Return [X, Y] of the center of cell containing provided text 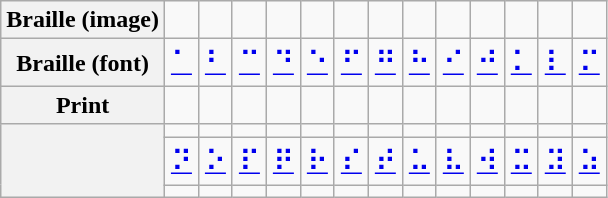
⠭ [521, 162]
⠍ [589, 62]
⠉ [249, 62]
Print [83, 105]
⠥ [419, 162]
⠵ [589, 162]
⠅ [521, 62]
⠺ [487, 162]
⠊ [453, 62]
⠕ [215, 162]
⠁ [181, 62]
⠎ [351, 162]
⠽ [555, 162]
⠏ [249, 162]
Braille (font) [83, 62]
⠋ [351, 62]
⠞ [385, 162]
⠝ [181, 162]
⠙ [283, 62]
Braille (image) [83, 20]
⠃ [215, 62]
⠟ [283, 162]
⠑ [317, 62]
⠛ [385, 62]
⠗ [317, 162]
⠇ [555, 62]
⠓ [419, 62]
⠧ [453, 162]
⠚ [487, 62]
